Scan for the cell matching the given text and deliver its [x, y] coordinate at center. 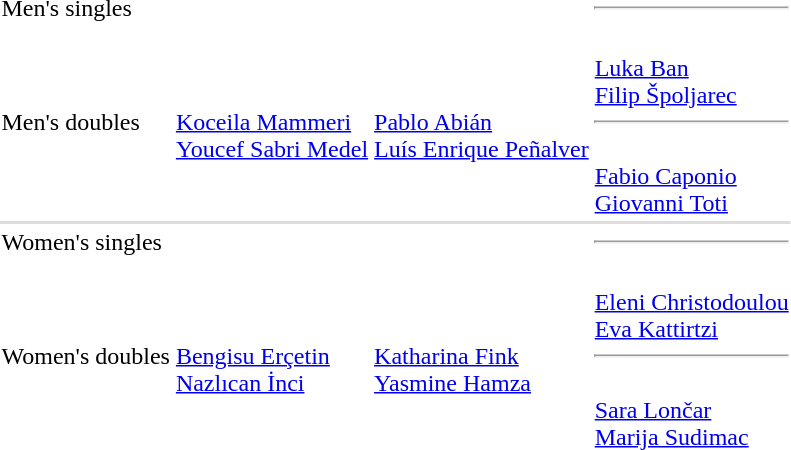
Men's doubles [86, 122]
Koceila MammeriYoucef Sabri Medel [272, 122]
Women's singles [86, 242]
Luka BanFilip ŠpoljarecFabio CaponioGiovanni Toti [692, 122]
Pablo AbiánLuís Enrique Peñalver [482, 122]
